Detect which cell encompasses the target text, then output its (X, Y) center coordinate. 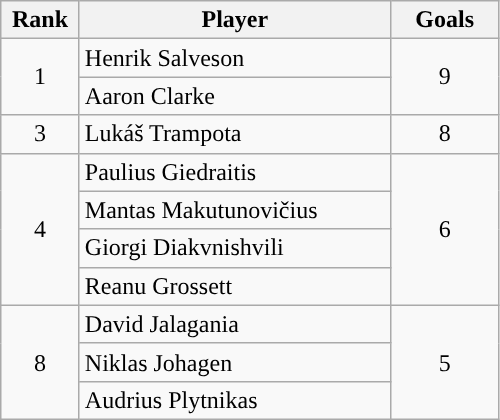
Giorgi Diakvnishvili (234, 248)
Player (234, 20)
Audrius Plytnikas (234, 400)
Rank (40, 20)
Goals (444, 20)
Mantas Makutunovičius (234, 210)
6 (444, 229)
1 (40, 77)
Lukáš Trampota (234, 134)
4 (40, 229)
Reanu Grossett (234, 286)
9 (444, 77)
Henrik Salveson (234, 58)
Paulius Giedraitis (234, 172)
5 (444, 362)
Aaron Clarke (234, 96)
3 (40, 134)
Niklas Johagen (234, 362)
David Jalagania (234, 324)
